Identify which cell holds the provided text, then report its [X, Y] central coordinate. 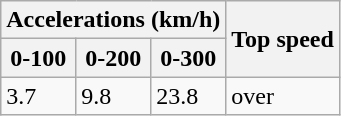
23.8 [188, 96]
0-100 [38, 58]
Accelerations (km/h) [114, 20]
0-300 [188, 58]
over [283, 96]
Top speed [283, 39]
3.7 [38, 96]
0-200 [114, 58]
9.8 [114, 96]
